Return [X, Y] of the center of cell containing provided text 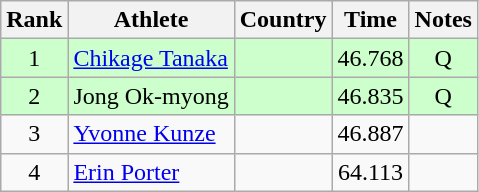
1 [34, 58]
Athlete [151, 20]
Notes [443, 20]
3 [34, 134]
Time [370, 20]
46.835 [370, 96]
46.887 [370, 134]
Country [283, 20]
Rank [34, 20]
Jong Ok-myong [151, 96]
46.768 [370, 58]
4 [34, 172]
64.113 [370, 172]
2 [34, 96]
Erin Porter [151, 172]
Yvonne Kunze [151, 134]
Chikage Tanaka [151, 58]
